Search for the cell housing the specified text and yield its [x, y] center coordinate. 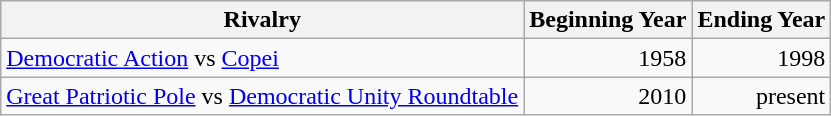
2010 [608, 96]
1998 [762, 58]
Ending Year [762, 20]
Democratic Action vs Copei [262, 58]
present [762, 96]
Beginning Year [608, 20]
Rivalry [262, 20]
1958 [608, 58]
Great Patriotic Pole vs Democratic Unity Roundtable [262, 96]
